For the text-containing cell, return its midpoint in (X, Y) coordinate format. 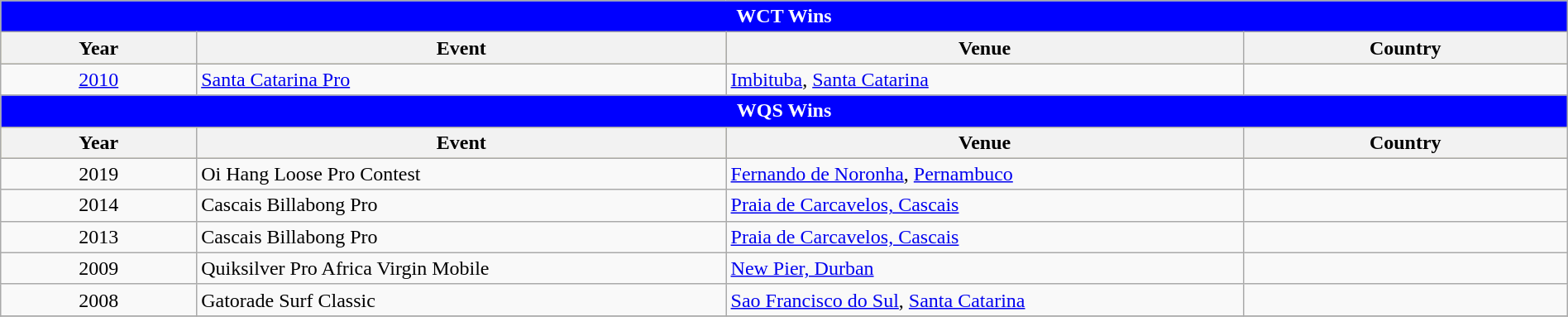
2019 (99, 174)
2010 (99, 79)
Sao Francisco do Sul, Santa Catarina (984, 300)
New Pier, Durban (984, 268)
Imbituba, Santa Catarina (984, 79)
2013 (99, 237)
2009 (99, 268)
Gatorade Surf Classic (461, 300)
Santa Catarina Pro (461, 79)
2014 (99, 205)
2008 (99, 300)
Fernando de Noronha, Pernambuco (984, 174)
Oi Hang Loose Pro Contest (461, 174)
WCT Wins (784, 17)
Quiksilver Pro Africa Virgin Mobile (461, 268)
WQS Wins (784, 111)
